Return the [X, Y] coordinate for the center point of the cell that contains the specified text.  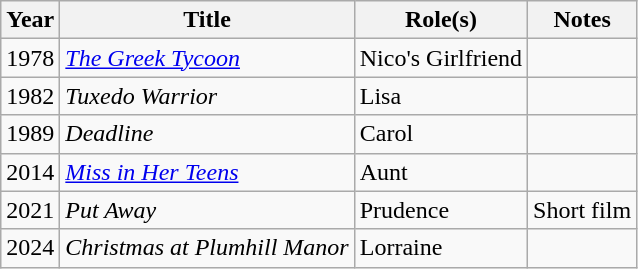
1989 [30, 134]
1982 [30, 96]
Miss in Her Teens [207, 172]
2014 [30, 172]
The Greek Tycoon [207, 58]
2024 [30, 248]
Carol [440, 134]
Christmas at Plumhill Manor [207, 248]
Year [30, 20]
Deadline [207, 134]
2021 [30, 210]
Notes [582, 20]
Prudence [440, 210]
Nico's Girlfriend [440, 58]
Title [207, 20]
Lisa [440, 96]
1978 [30, 58]
Aunt [440, 172]
Role(s) [440, 20]
Lorraine [440, 248]
Tuxedo Warrior [207, 96]
Short film [582, 210]
Put Away [207, 210]
